Search for the cell housing the specified text and yield its [X, Y] center coordinate. 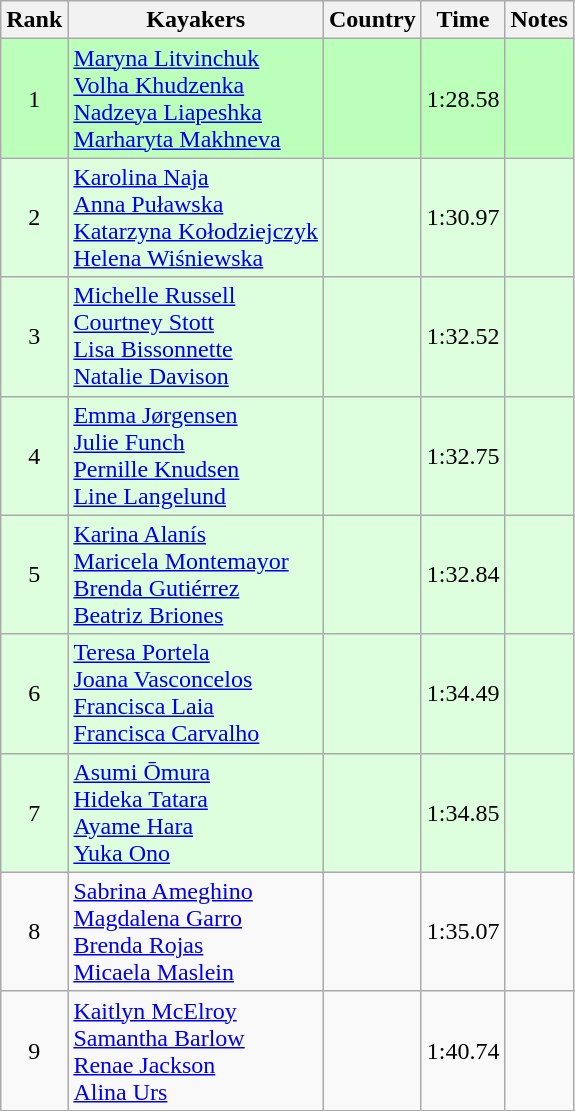
8 [34, 932]
6 [34, 694]
1:34.49 [463, 694]
Emma JørgensenJulie FunchPernille KnudsenLine Langelund [196, 456]
Notes [539, 20]
Maryna LitvinchukVolha KhudzenkaNadzeya LiapeshkaMarharyta Makhneva [196, 98]
Karina AlanísMaricela MontemayorBrenda GutiérrezBeatriz Briones [196, 574]
1:34.85 [463, 812]
Michelle RussellCourtney StottLisa BissonnetteNatalie Davison [196, 336]
3 [34, 336]
1:32.84 [463, 574]
2 [34, 218]
5 [34, 574]
1:32.52 [463, 336]
Kayakers [196, 20]
Karolina NajaAnna PuławskaKatarzyna KołodziejczykHelena Wiśniewska [196, 218]
Country [372, 20]
1:30.97 [463, 218]
1:32.75 [463, 456]
1 [34, 98]
1:28.58 [463, 98]
1:35.07 [463, 932]
Teresa PortelaJoana VasconcelosFrancisca LaiaFrancisca Carvalho [196, 694]
9 [34, 1050]
1:40.74 [463, 1050]
Time [463, 20]
4 [34, 456]
Kaitlyn McElroySamantha BarlowRenae JacksonAlina Urs [196, 1050]
Sabrina AmeghinoMagdalena GarroBrenda RojasMicaela Maslein [196, 932]
Asumi ŌmuraHideka TataraAyame HaraYuka Ono [196, 812]
Rank [34, 20]
7 [34, 812]
